Return (X, Y) of the center of cell containing provided text 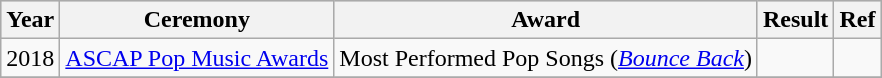
Ref (858, 20)
Award (546, 20)
Ceremony (197, 20)
Year (30, 20)
2018 (30, 58)
ASCAP Pop Music Awards (197, 58)
Result (795, 20)
Most Performed Pop Songs (Bounce Back) (546, 58)
